For the text-containing cell, return its midpoint in [x, y] coordinate format. 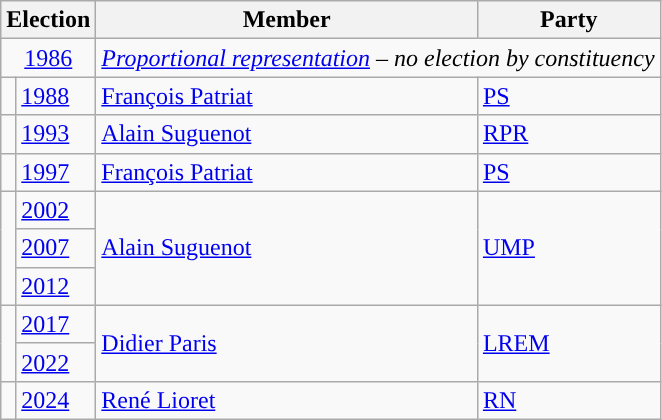
Didier Paris [287, 343]
RPR [568, 134]
Election [48, 20]
Party [568, 20]
René Lioret [287, 400]
2017 [56, 324]
1988 [56, 96]
1993 [56, 134]
2002 [56, 210]
LREM [568, 343]
UMP [568, 248]
2007 [56, 248]
RN [568, 400]
1997 [56, 172]
1986 [48, 58]
2012 [56, 286]
2022 [56, 362]
Member [287, 20]
2024 [56, 400]
Proportional representation – no election by constituency [378, 58]
